Search for the cell housing the specified text and yield its [x, y] center coordinate. 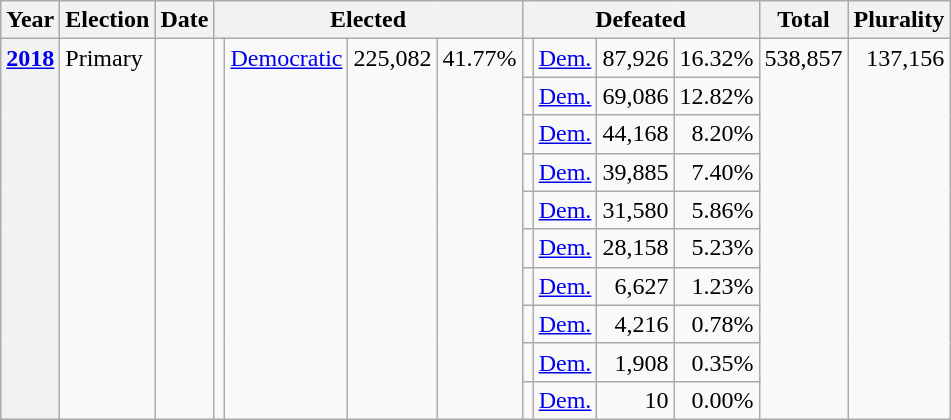
41.77% [480, 230]
5.86% [716, 210]
137,156 [899, 230]
1,908 [636, 362]
16.32% [716, 58]
0.35% [716, 362]
7.40% [716, 172]
12.82% [716, 96]
4,216 [636, 324]
8.20% [716, 134]
28,158 [636, 248]
1.23% [716, 286]
44,168 [636, 134]
0.00% [716, 400]
Date [184, 20]
Plurality [899, 20]
Defeated [640, 20]
31,580 [636, 210]
225,082 [392, 230]
Election [108, 20]
69,086 [636, 96]
Total [804, 20]
6,627 [636, 286]
Elected [368, 20]
Democratic [286, 230]
10 [636, 400]
5.23% [716, 248]
87,926 [636, 58]
39,885 [636, 172]
538,857 [804, 230]
Year [30, 20]
0.78% [716, 324]
Primary [108, 230]
2018 [30, 230]
